Return [x, y] of the center of cell containing provided text 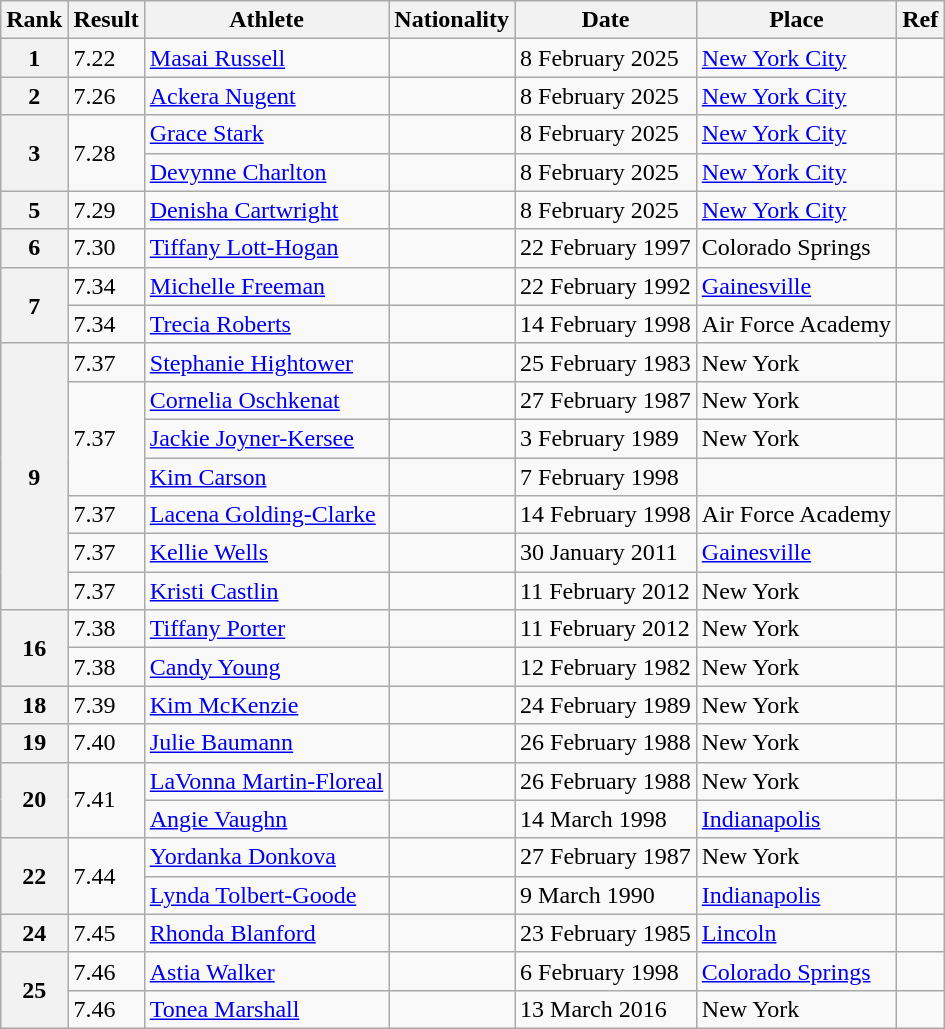
1 [34, 58]
Kristi Castlin [266, 591]
7.45 [106, 933]
16 [34, 648]
Julie Baumann [266, 743]
6 February 1998 [606, 971]
7.26 [106, 96]
Ackera Nugent [266, 96]
Jackie Joyner-Kersee [266, 438]
7.22 [106, 58]
12 February 1982 [606, 667]
Lincoln [796, 933]
7.44 [106, 876]
22 February 1992 [606, 286]
7.28 [106, 153]
Masai Russell [266, 58]
5 [34, 210]
30 January 2011 [606, 553]
20 [34, 800]
7.41 [106, 800]
Angie Vaughn [266, 819]
Place [796, 20]
7.30 [106, 248]
Stephanie Hightower [266, 362]
9 March 1990 [606, 895]
Lynda Tolbert-Goode [266, 895]
22 [34, 876]
6 [34, 248]
Devynne Charlton [266, 172]
Tiffany Porter [266, 629]
14 March 1998 [606, 819]
Athlete [266, 20]
Grace Stark [266, 134]
7.29 [106, 210]
9 [34, 476]
Rank [34, 20]
7.40 [106, 743]
Ref [920, 20]
18 [34, 705]
24 February 1989 [606, 705]
23 February 1985 [606, 933]
24 [34, 933]
7 February 1998 [606, 477]
Denisha Cartwright [266, 210]
Astia Walker [266, 971]
Lacena Golding-Clarke [266, 515]
3 February 1989 [606, 438]
7.39 [106, 705]
Candy Young [266, 667]
Nationality [452, 20]
3 [34, 153]
2 [34, 96]
Result [106, 20]
Rhonda Blanford [266, 933]
Kellie Wells [266, 553]
Yordanka Donkova [266, 857]
Kim McKenzie [266, 705]
19 [34, 743]
Tiffany Lott-Hogan [266, 248]
Michelle Freeman [266, 286]
Kim Carson [266, 477]
Cornelia Oschkenat [266, 400]
22 February 1997 [606, 248]
25 February 1983 [606, 362]
Date [606, 20]
Trecia Roberts [266, 324]
13 March 2016 [606, 1009]
7 [34, 305]
25 [34, 990]
Tonea Marshall [266, 1009]
LaVonna Martin-Floreal [266, 781]
